Detect which cell encompasses the target text, then output its (x, y) center coordinate. 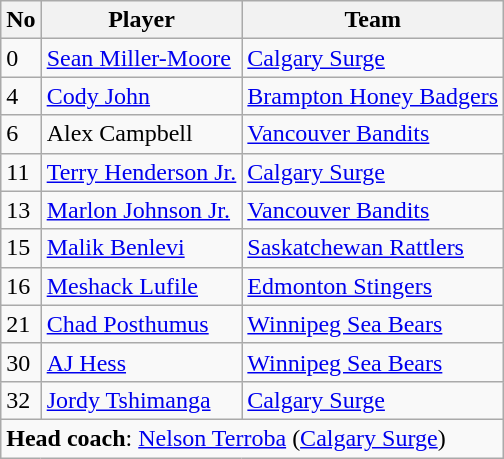
Head coach: Nelson Terroba (Calgary Surge) (252, 438)
Brampton Honey Badgers (373, 96)
Team (373, 20)
4 (21, 96)
Player (142, 20)
15 (21, 248)
Marlon Johnson Jr. (142, 210)
11 (21, 172)
30 (21, 362)
32 (21, 400)
13 (21, 210)
0 (21, 58)
Edmonton Stingers (373, 286)
Chad Posthumus (142, 324)
Cody John (142, 96)
Sean Miller-Moore (142, 58)
Jordy Tshimanga (142, 400)
Terry Henderson Jr. (142, 172)
No (21, 20)
Alex Campbell (142, 134)
16 (21, 286)
Malik Benlevi (142, 248)
Saskatchewan Rattlers (373, 248)
AJ Hess (142, 362)
Meshack Lufile (142, 286)
21 (21, 324)
6 (21, 134)
